Return [x, y] of the center of cell containing provided text 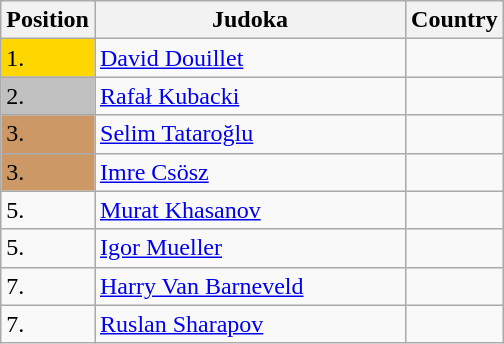
Selim Tataroğlu [250, 134]
Position [48, 20]
Imre Csösz [250, 172]
Harry Van Barneveld [250, 286]
1. [48, 58]
David Douillet [250, 58]
Rafał Kubacki [250, 96]
Country [455, 20]
Murat Khasanov [250, 210]
Judoka [250, 20]
2. [48, 96]
Ruslan Sharapov [250, 324]
Igor Mueller [250, 248]
